Scan for the cell matching the given text and deliver its [X, Y] coordinate at center. 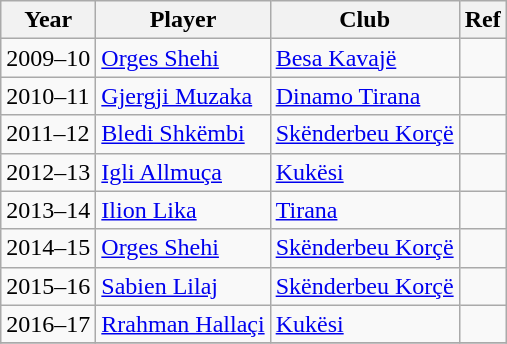
Rrahman Hallaçi [183, 324]
2015–16 [48, 286]
Besa Kavajë [364, 58]
Ilion Lika [183, 210]
Club [364, 20]
Ref [482, 20]
Dinamo Tirana [364, 96]
Tirana [364, 210]
2011–12 [48, 134]
2014–15 [48, 248]
Year [48, 20]
Bledi Shkëmbi [183, 134]
2009–10 [48, 58]
2016–17 [48, 324]
Player [183, 20]
2013–14 [48, 210]
Sabien Lilaj [183, 286]
2010–11 [48, 96]
Igli Allmuça [183, 172]
Gjergji Muzaka [183, 96]
2012–13 [48, 172]
